Determine the (x, y) coordinate at the center of the cell enclosing the given text.  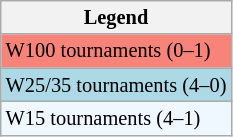
W100 tournaments (0–1) (116, 51)
W25/35 tournaments (4–0) (116, 85)
Legend (116, 17)
W15 tournaments (4–1) (116, 118)
